Search for the cell housing the specified text and yield its [X, Y] center coordinate. 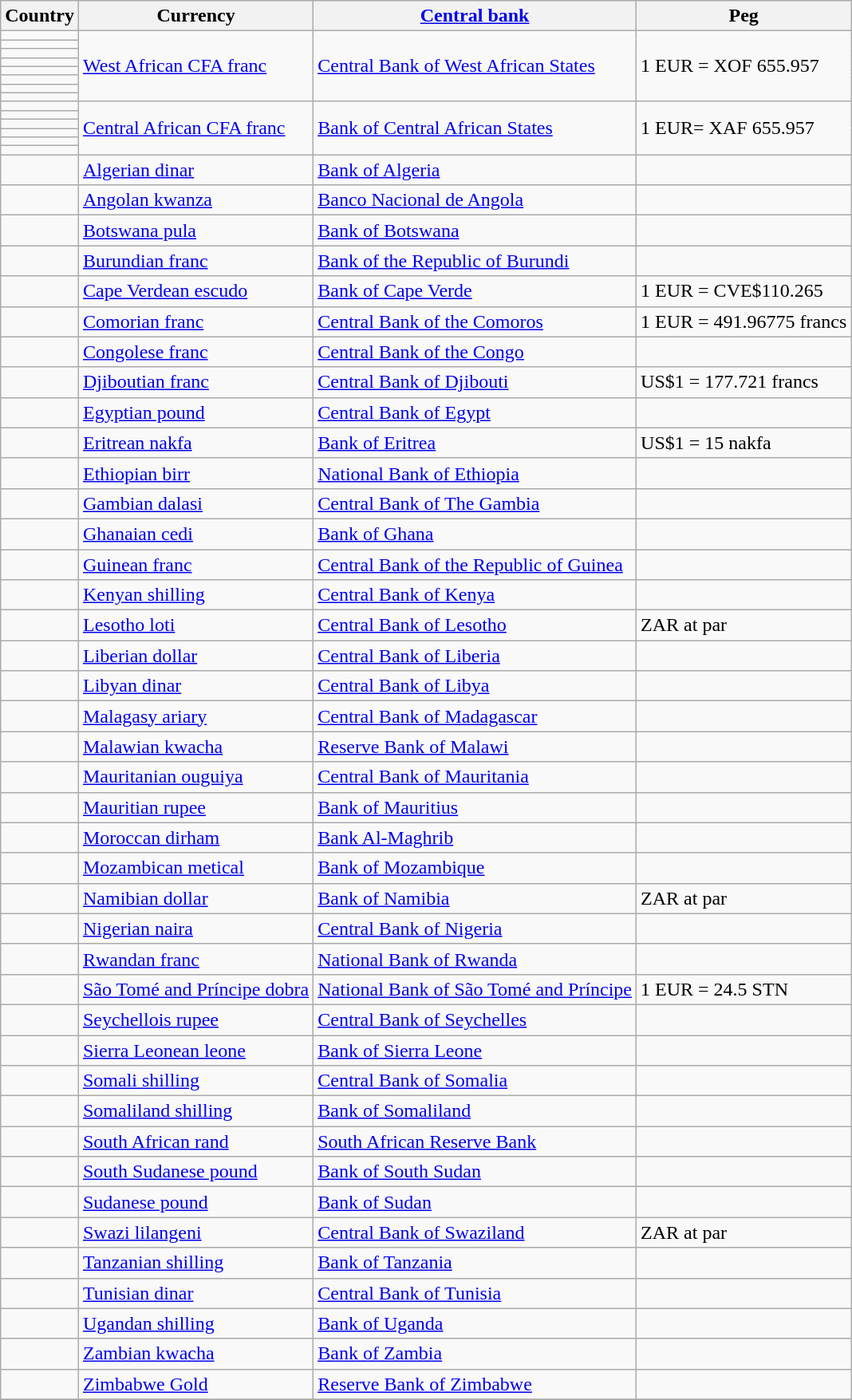
US$1 = 15 nakfa [744, 443]
Bank Al-Maghrib [475, 838]
South African rand [195, 1142]
Bank of South Sudan [475, 1172]
Central Bank of Seychelles [475, 1019]
Bank of Somaliland [475, 1111]
Ugandan shilling [195, 1323]
São Tomé and Príncipe dobra [195, 989]
Malagasy ariary [195, 716]
Central bank [475, 16]
1 EUR = 24.5 STN [744, 989]
South Sudanese pound [195, 1172]
Bank of Botswana [475, 231]
South African Reserve Bank [475, 1142]
Bank of Ghana [475, 534]
West African CFA franc [195, 66]
National Bank of São Tomé and Príncipe [475, 989]
Central Bank of the Congo [475, 352]
Mauritian rupee [195, 807]
Seychellois rupee [195, 1019]
Central Bank of Egypt [475, 412]
Sierra Leonean leone [195, 1051]
Bank of Sudan [475, 1202]
1 EUR = CVE$110.265 [744, 291]
Nigerian naira [195, 929]
Bank of Cape Verde [475, 291]
1 EUR = 491.96775 francs [744, 321]
Central Bank of The Gambia [475, 503]
Central Bank of West African States [475, 66]
Rwandan franc [195, 959]
Zambian kwacha [195, 1354]
Angolan kwanza [195, 200]
Somali shilling [195, 1081]
Zimbabwe Gold [195, 1384]
Libyan dinar [195, 686]
Eritrean nakfa [195, 443]
Country [40, 16]
Central Bank of Somalia [475, 1081]
Central Bank of Mauritania [475, 777]
Bank of the Republic of Burundi [475, 261]
US$1 = 177.721 francs [744, 382]
Central Bank of Liberia [475, 656]
Bank of Namibia [475, 898]
Egyptian pound [195, 412]
Central Bank of Nigeria [475, 929]
Bank of Tanzania [475, 1263]
Bank of Mozambique [475, 868]
Burundian franc [195, 261]
Bank of Uganda [475, 1323]
Ethiopian birr [195, 473]
Mozambican metical [195, 868]
Botswana pula [195, 231]
Guinean franc [195, 564]
Moroccan dirham [195, 838]
National Bank of Ethiopia [475, 473]
1 EUR = XOF 655.957 [744, 66]
Central Bank of Djibouti [475, 382]
Kenyan shilling [195, 595]
Bank of Sierra Leone [475, 1051]
Swazi lilangeni [195, 1232]
Central Bank of Kenya [475, 595]
Lesotho loti [195, 625]
1 EUR= XAF 655.957 [744, 128]
Tunisian dinar [195, 1293]
Currency [195, 16]
Malawian kwacha [195, 747]
Liberian dollar [195, 656]
Reserve Bank of Zimbabwe [475, 1384]
Central Bank of the Republic of Guinea [475, 564]
Bank of Eritrea [475, 443]
Bank of Mauritius [475, 807]
Comorian franc [195, 321]
Central Bank of Madagascar [475, 716]
Bank of Algeria [475, 170]
Central Bank of Tunisia [475, 1293]
Bank of Zambia [475, 1354]
Central Bank of Lesotho [475, 625]
Peg [744, 16]
Central Bank of Libya [475, 686]
Namibian dollar [195, 898]
Algerian dinar [195, 170]
Central African CFA franc [195, 128]
Banco Nacional de Angola [475, 200]
Mauritanian ouguiya [195, 777]
Congolese franc [195, 352]
Gambian dalasi [195, 503]
Reserve Bank of Malawi [475, 747]
Tanzanian shilling [195, 1263]
Central Bank of the Comoros [475, 321]
Cape Verdean escudo [195, 291]
National Bank of Rwanda [475, 959]
Ghanaian cedi [195, 534]
Djiboutian franc [195, 382]
Central Bank of Swaziland [475, 1232]
Bank of Central African States [475, 128]
Somaliland shilling [195, 1111]
Sudanese pound [195, 1202]
